Return the [X, Y] coordinate for the center point of the cell that contains the specified text.  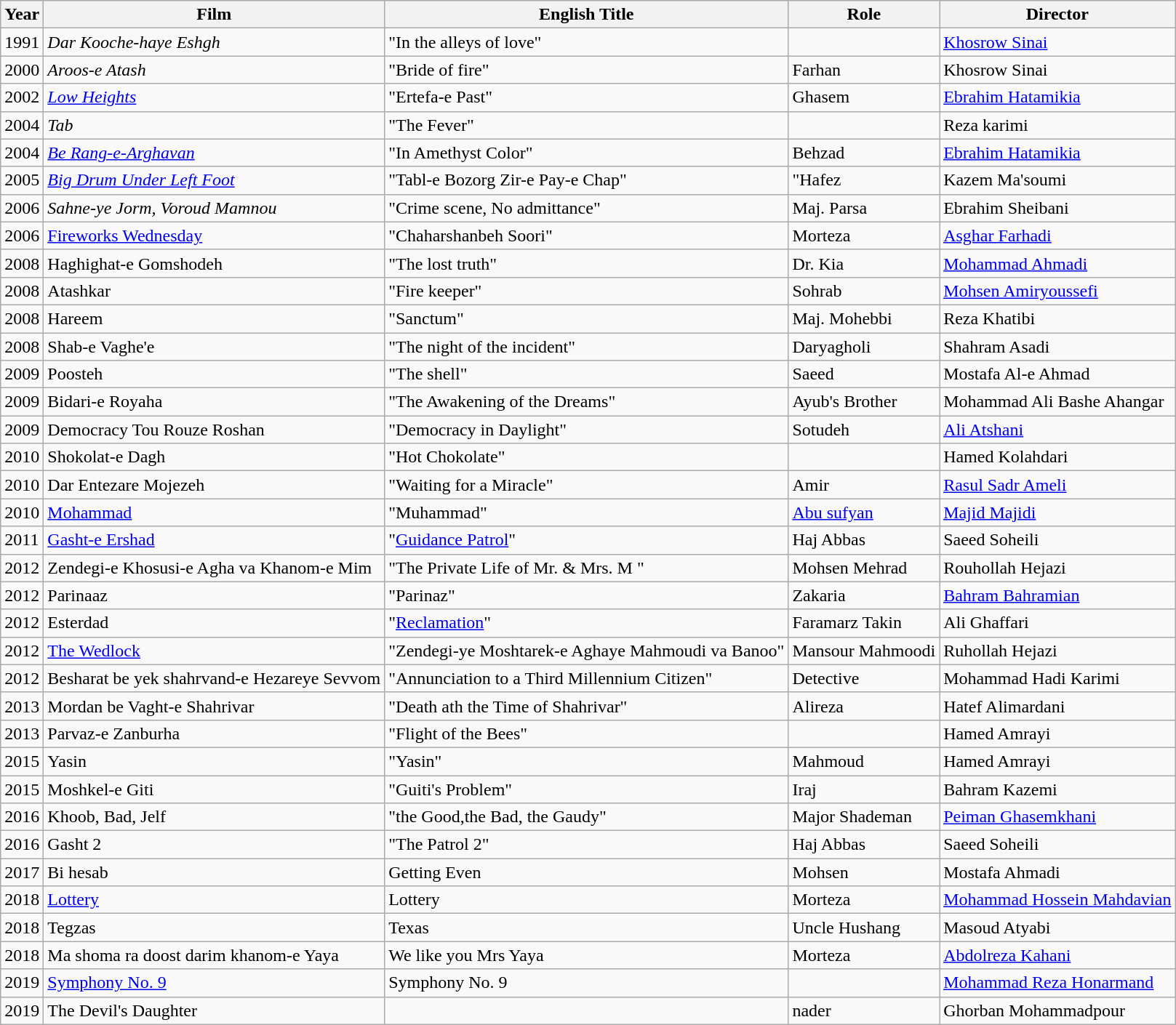
"Death ath the Time of Shahrivar" [586, 706]
"The night of the incident" [586, 347]
The Wedlock [214, 651]
"The Patrol 2" [586, 845]
Mohsen [864, 872]
Sohrab [864, 291]
Iraj [864, 789]
"Democracy in Daylight" [586, 430]
Saeed [864, 374]
Daryagholi [864, 347]
Director [1057, 15]
Ali Ghaffari [1057, 623]
Rasul Sadr Ameli [1057, 485]
Maj. Parsa [864, 208]
Zendegi-e Khosusi-e Agha va Khanom-e Mim [214, 568]
"The Fever" [586, 125]
2017 [22, 872]
Ghasem [864, 97]
Moshkel-e Giti [214, 789]
Year [22, 15]
Texas [586, 928]
"the Good,the Bad, the Gaudy" [586, 817]
"Zendegi-ye Moshtarek-e Aghaye Mahmoudi va Banoo" [586, 651]
Fireworks Wednesday [214, 236]
Mohammad Hadi Karimi [1057, 678]
"Hafez [864, 180]
Democracy Tou Rouze Roshan [214, 430]
2005 [22, 180]
"Chaharshanbeh Soori" [586, 236]
1991 [22, 42]
Role [864, 15]
2002 [22, 97]
"Fire keeper" [586, 291]
Getting Even [586, 872]
"Hot Chokolate" [586, 457]
We like you Mrs Yaya [586, 955]
Masoud Atyabi [1057, 928]
"In Amethyst Color" [586, 153]
Poosteh [214, 374]
"Guidance Patrol" [586, 540]
Mostafa Al-e Ahmad [1057, 374]
Mohammad Reza Honarmand [1057, 983]
"Sanctum" [586, 318]
Mahmoud [864, 761]
Mordan be Vaght-e Shahrivar [214, 706]
2011 [22, 540]
"Yasin" [586, 761]
"Parinaz" [586, 595]
"Flight of the Bees" [586, 733]
Peiman Ghasemkhani [1057, 817]
Sahne-ye Jorm, Voroud Mamnou [214, 208]
Kazem Ma'soumi [1057, 180]
Faramarz Takin [864, 623]
Ali Atshani [1057, 430]
Dar Entezare Mojezeh [214, 485]
"The Private Life of Mr. & Mrs. M " [586, 568]
Atashkar [214, 291]
Aroos-e Atash [214, 70]
English Title [586, 15]
"The shell" [586, 374]
Bahram Bahramian [1057, 595]
Gasht 2 [214, 845]
Dar Kooche-haye Eshgh [214, 42]
Tab [214, 125]
"Tabl-e Bozorg Zir-e Pay-e Chap" [586, 180]
Reza karimi [1057, 125]
Mohsen Amiryoussefi [1057, 291]
Ghorban Mohammadpour [1057, 1010]
"Annunciation to a Third Millennium Citizen" [586, 678]
Sotudeh [864, 430]
Parvaz-e Zanburha [214, 733]
Mohammad Ali Bashe Ahangar [1057, 402]
Alireza [864, 706]
Maj. Mohebbi [864, 318]
Big Drum Under Left Foot [214, 180]
"Muhammad" [586, 512]
"The Awakening of the Dreams" [586, 402]
Tegzas [214, 928]
Abdolreza Kahani [1057, 955]
Mohammad Hossein Mahdavian [1057, 900]
"Crime scene, No admittance" [586, 208]
Shab-e Vaghe'e [214, 347]
Esterdad [214, 623]
Be Rang-e-Arghavan [214, 153]
Mostafa Ahmadi [1057, 872]
Bidari-e Royaha [214, 402]
Mohsen Mehrad [864, 568]
Haghighat-e Gomshodeh [214, 263]
Ebrahim Sheibani [1057, 208]
Major Shademan [864, 817]
Besharat be yek shahrvand-e Hezareye Sevvom [214, 678]
Mohammad [214, 512]
Mansour Mahmoodi [864, 651]
Hatef Alimardani [1057, 706]
Khoob, Bad, Jelf [214, 817]
Ma shoma ra doost darim khanom-e Yaya [214, 955]
Detective [864, 678]
Asghar Farhadi [1057, 236]
nader [864, 1010]
Bi hesab [214, 872]
Dr. Kia [864, 263]
Bahram Kazemi [1057, 789]
Mohammad Ahmadi [1057, 263]
"Guiti's Problem" [586, 789]
Amir [864, 485]
"Ertefa-e Past" [586, 97]
"Bride of fire" [586, 70]
Majid Majidi [1057, 512]
2000 [22, 70]
"Waiting for a Miracle" [586, 485]
Ruhollah Hejazi [1057, 651]
Low Heights [214, 97]
Behzad [864, 153]
Hamed Kolahdari [1057, 457]
Rouhollah Hejazi [1057, 568]
Film [214, 15]
Yasin [214, 761]
"Reclamation" [586, 623]
The Devil's Daughter [214, 1010]
Gasht-e Ershad [214, 540]
Zakaria [864, 595]
Farhan [864, 70]
Hareem [214, 318]
Reza Khatibi [1057, 318]
Ayub's Brother [864, 402]
Shahram Asadi [1057, 347]
Parinaaz [214, 595]
"The lost truth" [586, 263]
Shokolat-e Dagh [214, 457]
"In the alleys of love" [586, 42]
Abu sufyan [864, 512]
Uncle Hushang [864, 928]
